Provide the (x, y) coordinate of the cell's center where the given text is located.  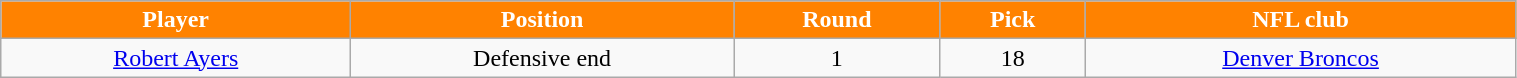
NFL club (1300, 20)
Robert Ayers (176, 58)
Round (838, 20)
18 (1012, 58)
Defensive end (542, 58)
Position (542, 20)
1 (838, 58)
Denver Broncos (1300, 58)
Player (176, 20)
Pick (1012, 20)
